Pinpoint the cell where the given text exists, returning its [X, Y] midpoint coordinate. 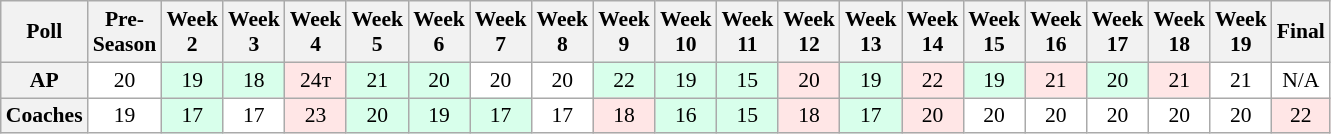
Final [1301, 32]
Week8 [562, 32]
Week15 [994, 32]
Week5 [377, 32]
Week9 [624, 32]
Week16 [1056, 32]
N/A [1301, 80]
Week17 [1118, 32]
Week2 [192, 32]
Pre-Season [125, 32]
Week10 [686, 32]
23 [316, 116]
Poll [44, 32]
Week7 [501, 32]
Week12 [809, 32]
Week13 [871, 32]
Week4 [316, 32]
Coaches [44, 116]
Week11 [748, 32]
AP [44, 80]
16 [686, 116]
Week3 [254, 32]
24т [316, 80]
Week6 [439, 32]
Week14 [933, 32]
Week18 [1179, 32]
Week19 [1241, 32]
